Capture the cell that displays the provided text and extract its [x, y] central coordinate. 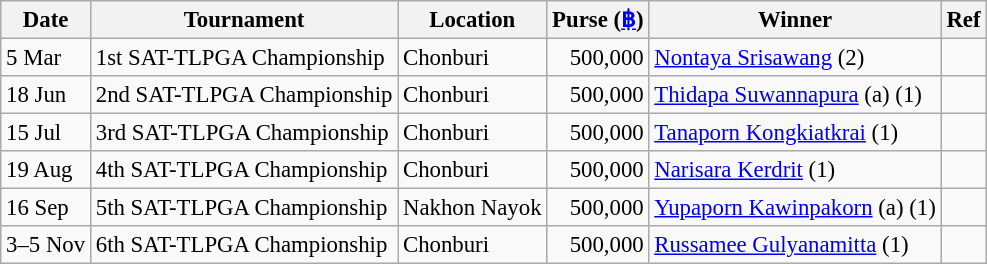
18 Jun [46, 95]
15 Jul [46, 133]
Tanaporn Kongkiatkrai (1) [795, 133]
16 Sep [46, 208]
5th SAT-TLPGA Championship [244, 208]
19 Aug [46, 170]
2nd SAT-TLPGA Championship [244, 95]
3rd SAT-TLPGA Championship [244, 133]
5 Mar [46, 58]
Purse (฿) [598, 20]
4th SAT-TLPGA Championship [244, 170]
Tournament [244, 20]
Location [472, 20]
1st SAT-TLPGA Championship [244, 58]
Nontaya Srisawang (2) [795, 58]
Winner [795, 20]
Thidapa Suwannapura (a) (1) [795, 95]
6th SAT-TLPGA Championship [244, 245]
Date [46, 20]
Nakhon Nayok [472, 208]
Narisara Kerdrit (1) [795, 170]
Ref [964, 20]
Russamee Gulyanamitta (1) [795, 245]
3–5 Nov [46, 245]
Yupaporn Kawinpakorn (a) (1) [795, 208]
